For the text-containing cell, return its midpoint in [x, y] coordinate format. 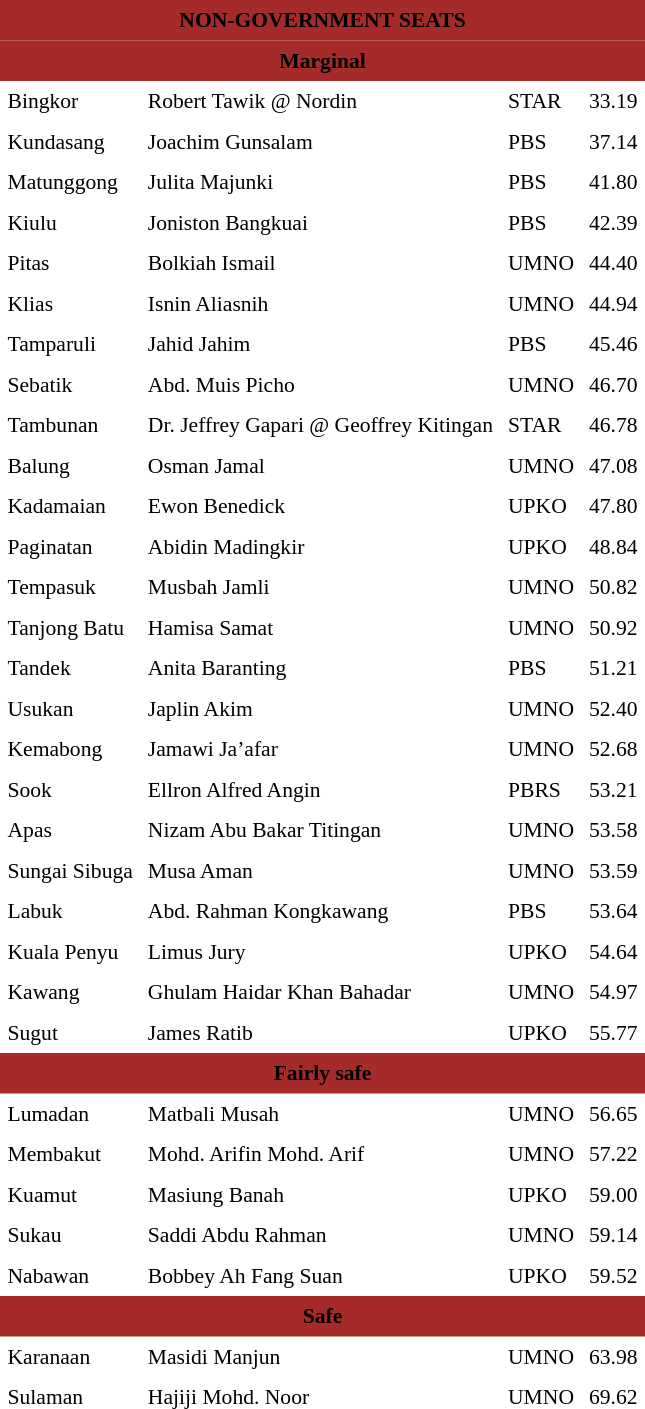
Ewon Benedick [320, 506]
Tambunan [70, 425]
Mohd. Arifin Mohd. Arif [320, 1154]
Tamparuli [70, 344]
Bobbey Ah Fang Suan [320, 1275]
Kadamaian [70, 506]
Tanjong Batu [70, 627]
47.08 [613, 465]
Bolkiah Ismail [320, 263]
Sungai Sibuga [70, 870]
50.92 [613, 627]
59.00 [613, 1194]
Sook [70, 789]
Marginal [322, 60]
Jamawi Ja’afar [320, 749]
Pitas [70, 263]
51.21 [613, 668]
41.80 [613, 182]
Robert Tawik @ Nordin [320, 101]
Hamisa Samat [320, 627]
Paginatan [70, 546]
Sugut [70, 1032]
37.14 [613, 141]
Kiulu [70, 222]
54.64 [613, 951]
PBRS [542, 789]
Tempasuk [70, 587]
Apas [70, 830]
48.84 [613, 546]
44.94 [613, 303]
Membakut [70, 1154]
Joachim Gunsalam [320, 141]
33.19 [613, 101]
Bingkor [70, 101]
Labuk [70, 911]
Ghulam Haidar Khan Bahadar [320, 992]
57.22 [613, 1154]
45.46 [613, 344]
59.14 [613, 1235]
54.97 [613, 992]
52.68 [613, 749]
Tandek [70, 668]
Musbah Jamli [320, 587]
56.65 [613, 1113]
53.58 [613, 830]
Masiung Banah [320, 1194]
James Ratib [320, 1032]
Sukau [70, 1235]
53.64 [613, 911]
Limus Jury [320, 951]
46.78 [613, 425]
Abd. Muis Picho [320, 384]
Kawang [70, 992]
44.40 [613, 263]
46.70 [613, 384]
Joniston Bangkuai [320, 222]
Nizam Abu Bakar Titingan [320, 830]
Japlin Akim [320, 708]
52.40 [613, 708]
59.52 [613, 1275]
Lumadan [70, 1113]
53.21 [613, 789]
Kuamut [70, 1194]
63.98 [613, 1356]
Fairly safe [322, 1073]
Balung [70, 465]
Osman Jamal [320, 465]
47.80 [613, 506]
Jahid Jahim [320, 344]
53.59 [613, 870]
Ellron Alfred Angin [320, 789]
Nabawan [70, 1275]
Saddi Abdu Rahman [320, 1235]
Masidi Manjun [320, 1356]
Anita Baranting [320, 668]
Kuala Penyu [70, 951]
Klias [70, 303]
Matunggong [70, 182]
Karanaan [70, 1356]
Isnin Aliasnih [320, 303]
Dr. Jeffrey Gapari @ Geoffrey Kitingan [320, 425]
Safe [322, 1316]
Matbali Musah [320, 1113]
Abidin Madingkir [320, 546]
NON-GOVERNMENT SEATS [322, 20]
Kemabong [70, 749]
55.77 [613, 1032]
42.39 [613, 222]
50.82 [613, 587]
Musa Aman [320, 870]
Kundasang [70, 141]
Julita Majunki [320, 182]
Abd. Rahman Kongkawang [320, 911]
Usukan [70, 708]
Sebatik [70, 384]
